Return the (X, Y) coordinate for the center point of the cell that contains the specified text.  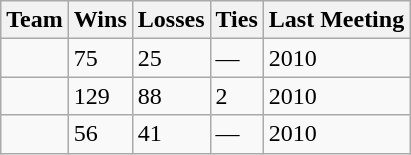
41 (171, 134)
Team (35, 20)
75 (100, 58)
56 (100, 134)
Losses (171, 20)
Wins (100, 20)
2 (236, 96)
Ties (236, 20)
88 (171, 96)
25 (171, 58)
Last Meeting (336, 20)
129 (100, 96)
